Provide the [X, Y] coordinate of the cell's center where the given text is located.  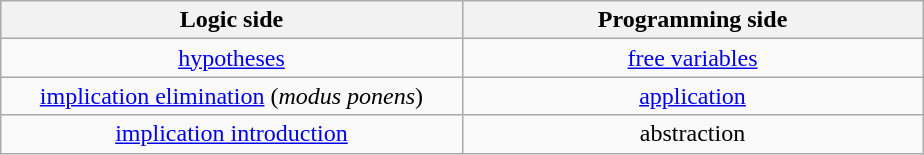
abstraction [692, 134]
Programming side [692, 20]
application [692, 96]
hypotheses [232, 58]
implication elimination (modus ponens) [232, 96]
free variables [692, 58]
implication introduction [232, 134]
Logic side [232, 20]
